For the text-containing cell, return its midpoint in [x, y] coordinate format. 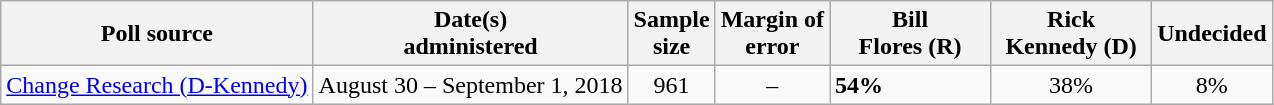
August 30 – September 1, 2018 [470, 85]
54% [910, 85]
Samplesize [672, 34]
38% [1072, 85]
Poll source [157, 34]
8% [1212, 85]
BillFlores (R) [910, 34]
Change Research (D-Kennedy) [157, 85]
Date(s)administered [470, 34]
RickKennedy (D) [1072, 34]
Undecided [1212, 34]
Margin oferror [772, 34]
– [772, 85]
961 [672, 85]
